Detect which cell encompasses the target text, then output its (X, Y) center coordinate. 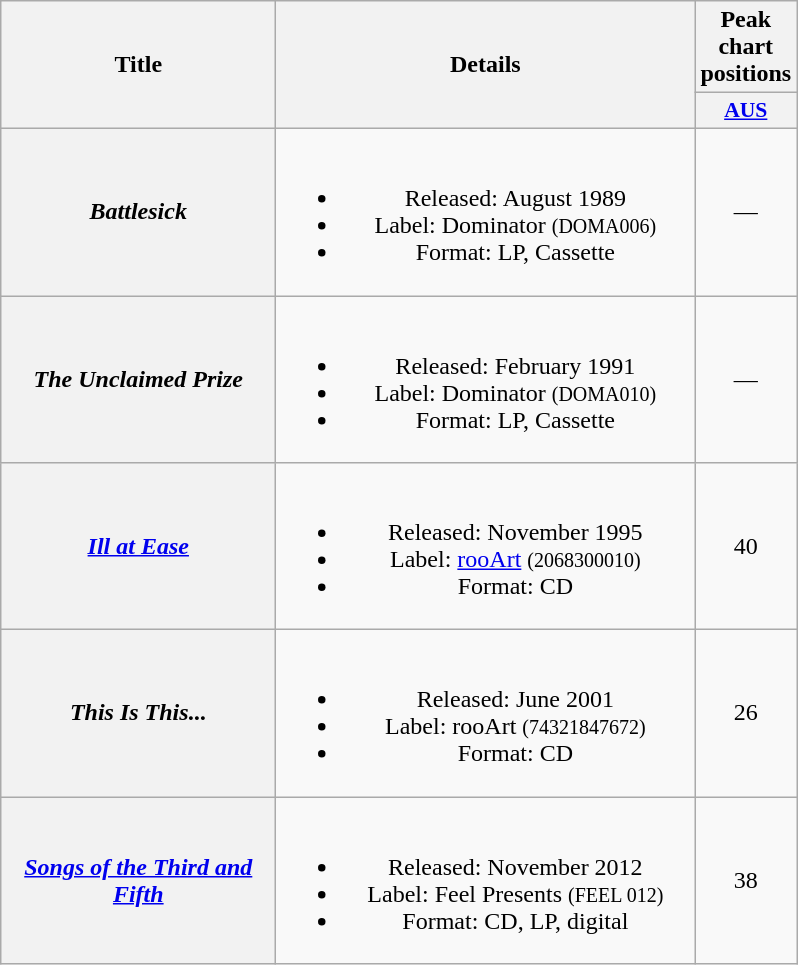
Songs of the Third and Fifth (138, 880)
Peak chart positions (746, 47)
Details (486, 65)
Released: November 2012Label: Feel Presents (FEEL 012)Format: CD, LP, digital (486, 880)
The Unclaimed Prize (138, 380)
26 (746, 714)
Released: November 1995Label: rooArt (2068300010)Format: CD (486, 546)
Released: August 1989Label: Dominator (DOMA006)Format: LP, Cassette (486, 212)
Ill at Ease (138, 546)
38 (746, 880)
Title (138, 65)
Battlesick (138, 212)
Released: June 2001Label: rooArt (74321847672)Format: CD (486, 714)
This Is This... (138, 714)
AUS (746, 111)
Released: February 1991Label: Dominator (DOMA010)Format: LP, Cassette (486, 380)
40 (746, 546)
